Return (X, Y) of the center of cell containing provided text 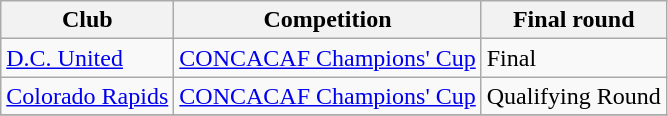
D.C. United (88, 58)
Colorado Rapids (88, 96)
Club (88, 20)
Qualifying Round (574, 96)
Final (574, 58)
Final round (574, 20)
Competition (328, 20)
